For the text-containing cell, return its midpoint in [x, y] coordinate format. 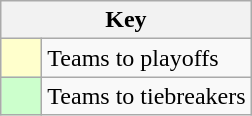
Teams to playoffs [146, 58]
Key [126, 20]
Teams to tiebreakers [146, 96]
